Identify which cell holds the provided text, then report its [X, Y] central coordinate. 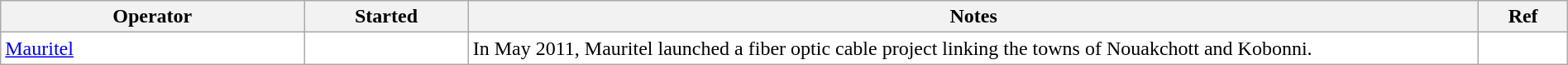
Operator [152, 17]
Started [386, 17]
In May 2011, Mauritel launched a fiber optic cable project linking the towns of Nouakchott and Kobonni. [973, 48]
Notes [973, 17]
Ref [1523, 17]
Mauritel [152, 48]
